Provide the [x, y] coordinate of the cell's center where the given text is located.  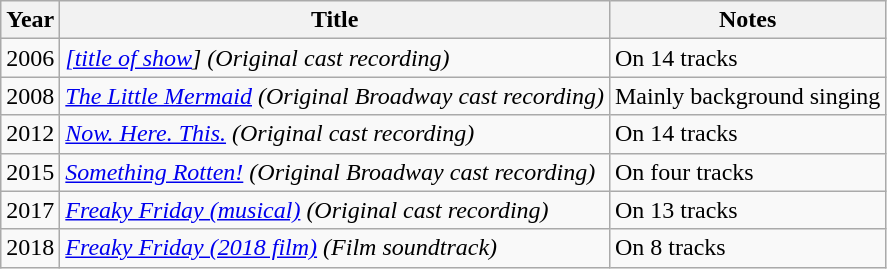
Now. Here. This. (Original cast recording) [335, 134]
On 8 tracks [747, 248]
2008 [30, 96]
Freaky Friday (musical) (Original cast recording) [335, 210]
Notes [747, 20]
On four tracks [747, 172]
The Little Mermaid (Original Broadway cast recording) [335, 96]
Freaky Friday (2018 film) (Film soundtrack) [335, 248]
2015 [30, 172]
2018 [30, 248]
[title of show] (Original cast recording) [335, 58]
Year [30, 20]
Title [335, 20]
2017 [30, 210]
2012 [30, 134]
2006 [30, 58]
On 13 tracks [747, 210]
Mainly background singing [747, 96]
Something Rotten! (Original Broadway cast recording) [335, 172]
